Search for the cell housing the specified text and yield its [x, y] center coordinate. 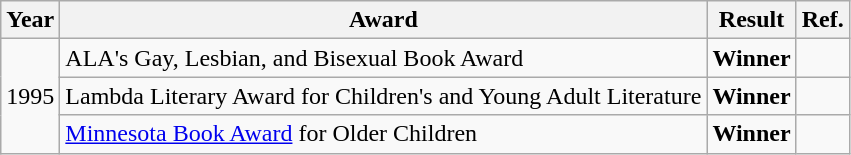
ALA's Gay, Lesbian, and Bisexual Book Award [384, 58]
Lambda Literary Award for Children's and Young Adult Literature [384, 96]
Result [752, 20]
Ref. [822, 20]
Year [30, 20]
1995 [30, 96]
Minnesota Book Award for Older Children [384, 134]
Award [384, 20]
